Capture the cell that displays the provided text and extract its (X, Y) central coordinate. 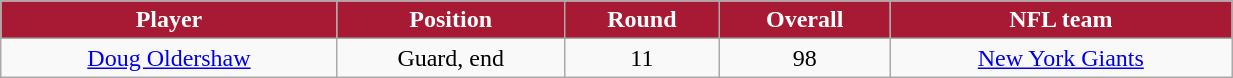
Guard, end (450, 58)
Overall (804, 20)
NFL team (1061, 20)
Doug Oldershaw (169, 58)
New York Giants (1061, 58)
98 (804, 58)
Position (450, 20)
Player (169, 20)
11 (642, 58)
Round (642, 20)
